For the text-containing cell, return its midpoint in (x, y) coordinate format. 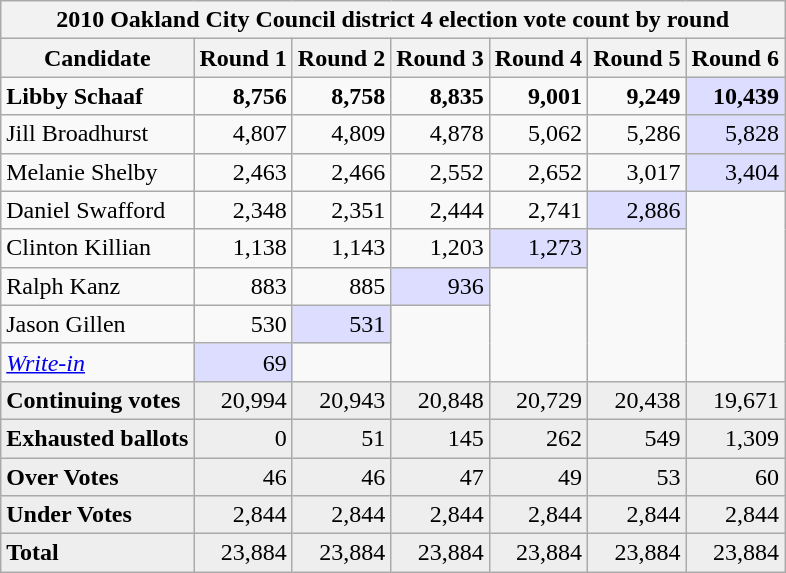
Clinton Killian (98, 248)
Round 6 (735, 58)
1,273 (538, 248)
883 (243, 286)
2,463 (243, 172)
Melanie Shelby (98, 172)
60 (735, 477)
Continuing votes (98, 400)
2010 Oakland City Council district 4 election vote count by round (393, 20)
Jill Broadhurst (98, 134)
19,671 (735, 400)
4,878 (440, 134)
4,807 (243, 134)
5,062 (538, 134)
1,138 (243, 248)
Under Votes (98, 515)
531 (341, 324)
Write-in (98, 362)
2,652 (538, 172)
1,203 (440, 248)
8,835 (440, 96)
Over Votes (98, 477)
47 (440, 477)
9,001 (538, 96)
20,729 (538, 400)
2,351 (341, 210)
Candidate (98, 58)
Round 1 (243, 58)
Exhausted ballots (98, 438)
936 (440, 286)
3,017 (637, 172)
8,756 (243, 96)
51 (341, 438)
Libby Schaaf (98, 96)
0 (243, 438)
Round 3 (440, 58)
Round 2 (341, 58)
3,404 (735, 172)
Total (98, 553)
1,309 (735, 438)
Jason Gillen (98, 324)
5,828 (735, 134)
20,994 (243, 400)
49 (538, 477)
2,741 (538, 210)
262 (538, 438)
Round 4 (538, 58)
Daniel Swafford (98, 210)
69 (243, 362)
20,438 (637, 400)
Round 5 (637, 58)
5,286 (637, 134)
20,943 (341, 400)
2,348 (243, 210)
8,758 (341, 96)
53 (637, 477)
2,552 (440, 172)
530 (243, 324)
885 (341, 286)
4,809 (341, 134)
549 (637, 438)
145 (440, 438)
10,439 (735, 96)
20,848 (440, 400)
Ralph Kanz (98, 286)
2,444 (440, 210)
2,886 (637, 210)
9,249 (637, 96)
1,143 (341, 248)
2,466 (341, 172)
